From the cell containing the given text, extract its center point as [X, Y] coordinate. 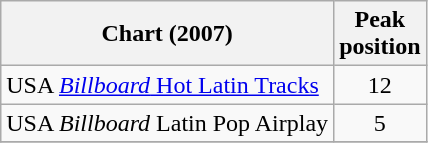
12 [380, 85]
Chart (2007) [168, 34]
USA Billboard Hot Latin Tracks [168, 85]
5 [380, 123]
Peakposition [380, 34]
USA Billboard Latin Pop Airplay [168, 123]
